Locate the cell with the specified text and output its (X, Y) center coordinate. 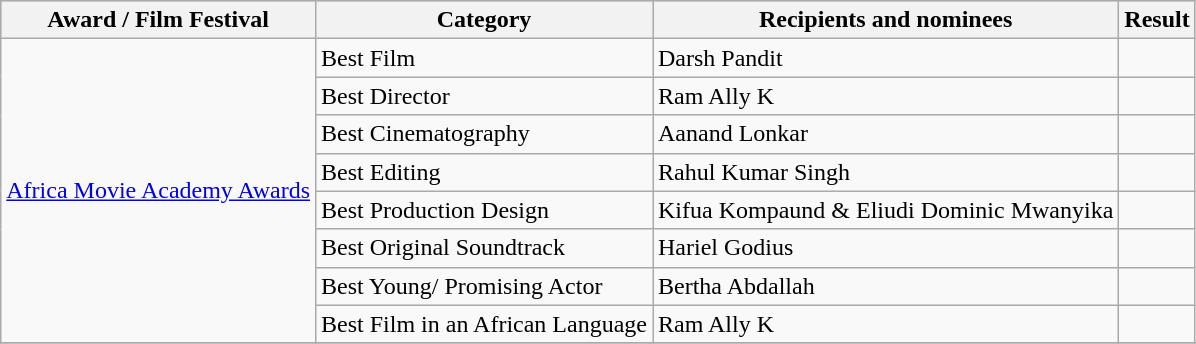
Recipients and nominees (885, 20)
Darsh Pandit (885, 58)
Award / Film Festival (158, 20)
Best Young/ Promising Actor (484, 286)
Category (484, 20)
Result (1157, 20)
Rahul Kumar Singh (885, 172)
Best Editing (484, 172)
Best Original Soundtrack (484, 248)
Kifua Kompaund & Eliudi Dominic Mwanyika (885, 210)
Best Cinematography (484, 134)
Africa Movie Academy Awards (158, 191)
Hariel Godius (885, 248)
Best Director (484, 96)
Best Film (484, 58)
Aanand Lonkar (885, 134)
Bertha Abdallah (885, 286)
Best Production Design (484, 210)
Best Film in an African Language (484, 324)
